From the cell containing the given text, extract its center point as (X, Y) coordinate. 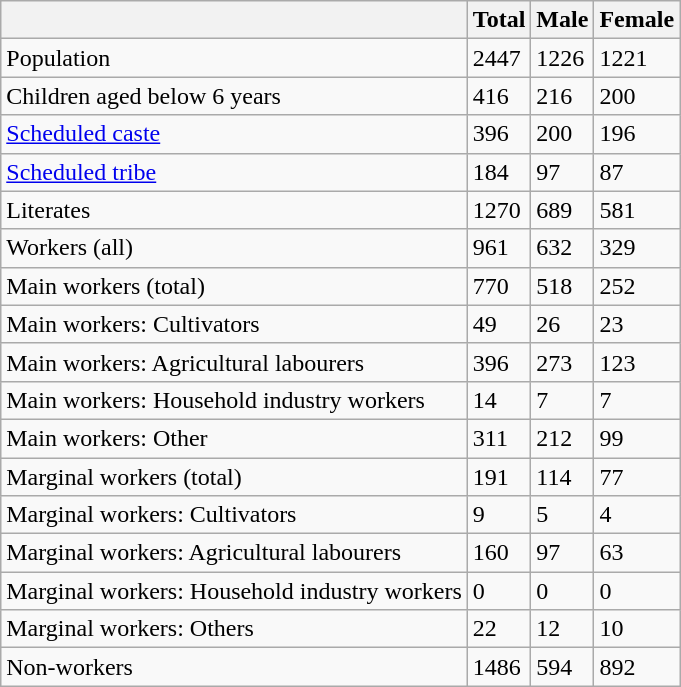
184 (499, 172)
10 (637, 629)
77 (637, 477)
23 (637, 324)
14 (499, 400)
5 (562, 515)
770 (499, 286)
191 (499, 477)
689 (562, 210)
Male (562, 20)
Main workers (total) (234, 286)
Workers (all) (234, 248)
26 (562, 324)
1270 (499, 210)
63 (637, 553)
99 (637, 438)
Main workers: Cultivators (234, 324)
4 (637, 515)
Literates (234, 210)
Population (234, 58)
216 (562, 96)
Female (637, 20)
Scheduled tribe (234, 172)
416 (499, 96)
581 (637, 210)
1226 (562, 58)
114 (562, 477)
22 (499, 629)
Marginal workers (total) (234, 477)
Scheduled caste (234, 134)
87 (637, 172)
Main workers: Other (234, 438)
252 (637, 286)
Marginal workers: Household industry workers (234, 591)
329 (637, 248)
Marginal workers: Agricultural labourers (234, 553)
311 (499, 438)
196 (637, 134)
9 (499, 515)
Marginal workers: Others (234, 629)
Marginal workers: Cultivators (234, 515)
Children aged below 6 years (234, 96)
49 (499, 324)
518 (562, 286)
12 (562, 629)
123 (637, 362)
1486 (499, 667)
Main workers: Household industry workers (234, 400)
212 (562, 438)
594 (562, 667)
632 (562, 248)
961 (499, 248)
2447 (499, 58)
1221 (637, 58)
Main workers: Agricultural labourers (234, 362)
892 (637, 667)
273 (562, 362)
160 (499, 553)
Total (499, 20)
Non-workers (234, 667)
